Capture the cell that displays the provided text and extract its [X, Y] central coordinate. 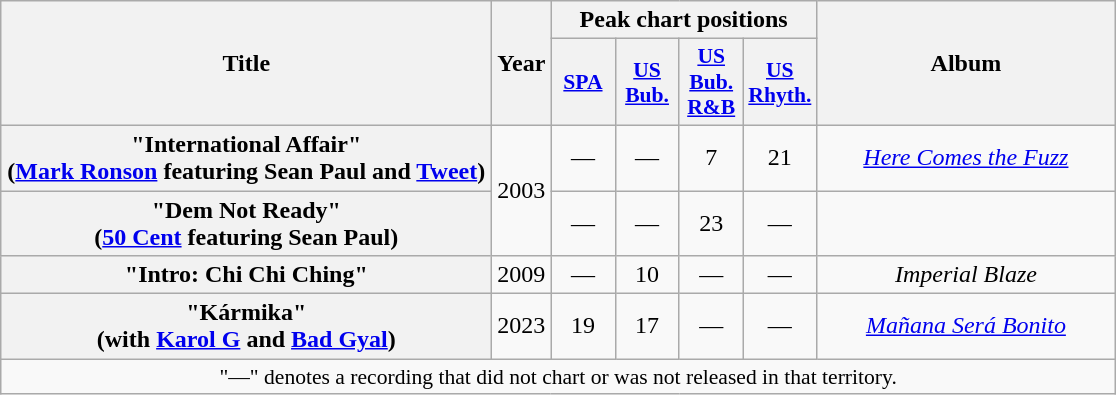
"Dem Not Ready"(50 Cent featuring Sean Paul) [246, 222]
21 [780, 158]
19 [583, 326]
Album [966, 64]
"International Affair"(Mark Ronson featuring Sean Paul and Tweet) [246, 158]
SPA [583, 82]
2003 [522, 190]
10 [647, 275]
7 [711, 158]
2023 [522, 326]
USRhyth. [780, 82]
"Kármika"(with Karol G and Bad Gyal) [246, 326]
Peak chart positions [684, 20]
"—" denotes a recording that did not chart or was not released in that territory. [558, 377]
Imperial Blaze [966, 275]
17 [647, 326]
Year [522, 64]
2009 [522, 275]
Mañana Será Bonito [966, 326]
Here Comes the Fuzz [966, 158]
Title [246, 64]
23 [711, 222]
USBub.R&B [711, 82]
"Intro: Chi Chi Ching" [246, 275]
USBub. [647, 82]
